Pinpoint the cell where the given text exists, returning its (x, y) midpoint coordinate. 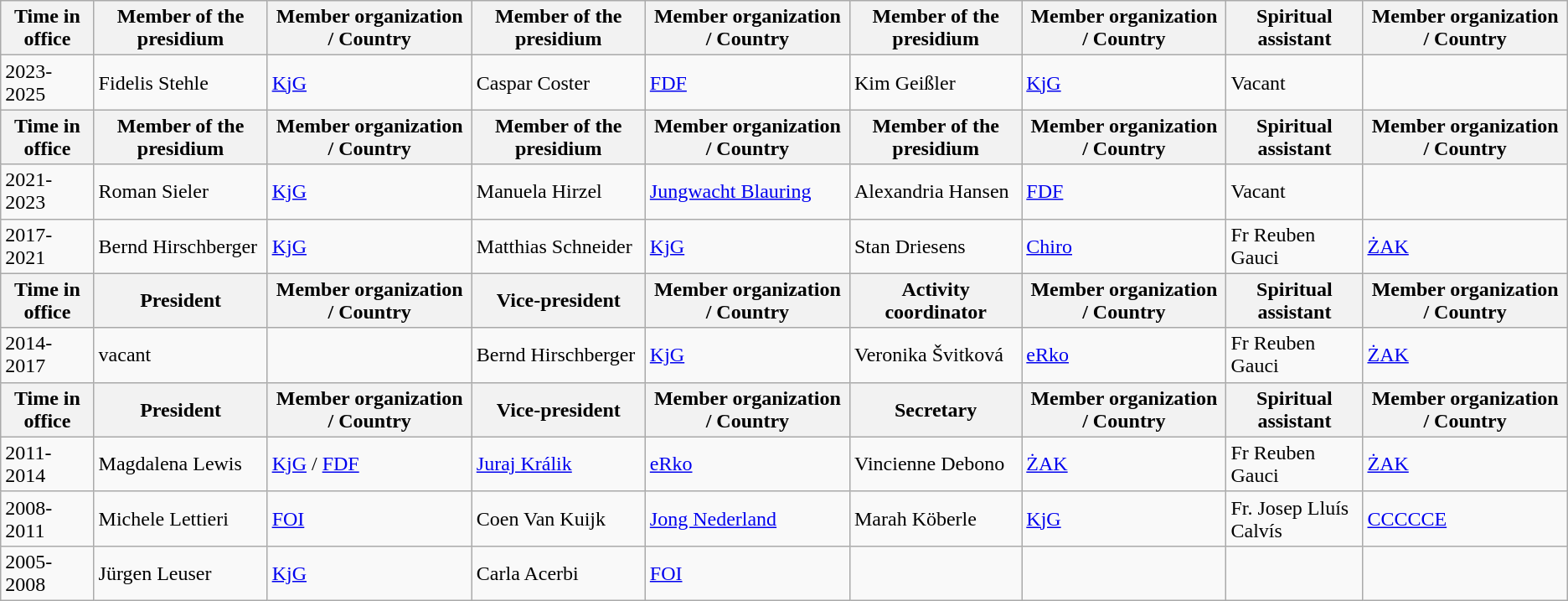
Veronika Švitková (935, 355)
Jong Nederland (747, 518)
2008-2011 (47, 518)
2023-2025 (47, 82)
Michele Lettieri (181, 518)
Coen Van Kuijk (558, 518)
2017-2021 (47, 246)
Fidelis Stehle (181, 82)
Kim Geißler (935, 82)
Vincienne Debono (935, 464)
Stan Driesens (935, 246)
2005-2008 (47, 573)
2021-2023 (47, 191)
Juraj Králik (558, 464)
2011-2014 (47, 464)
Chiro (1124, 246)
Roman Sieler (181, 191)
Matthias Schneider (558, 246)
Fr. Josep Lluís Calvís (1295, 518)
Marah Köberle (935, 518)
Activity coordinator (935, 300)
Secretary (935, 409)
Carla Acerbi (558, 573)
Magdalena Lewis (181, 464)
CCCCCE (1465, 518)
Jürgen Leuser (181, 573)
vacant (181, 355)
KjG / FDF (369, 464)
Jungwacht Blauring (747, 191)
2014-2017 (47, 355)
Caspar Coster (558, 82)
Manuela Hirzel (558, 191)
Alexandria Hansen (935, 191)
